Output the (X, Y) coordinate of the center of the cell containing the given text.  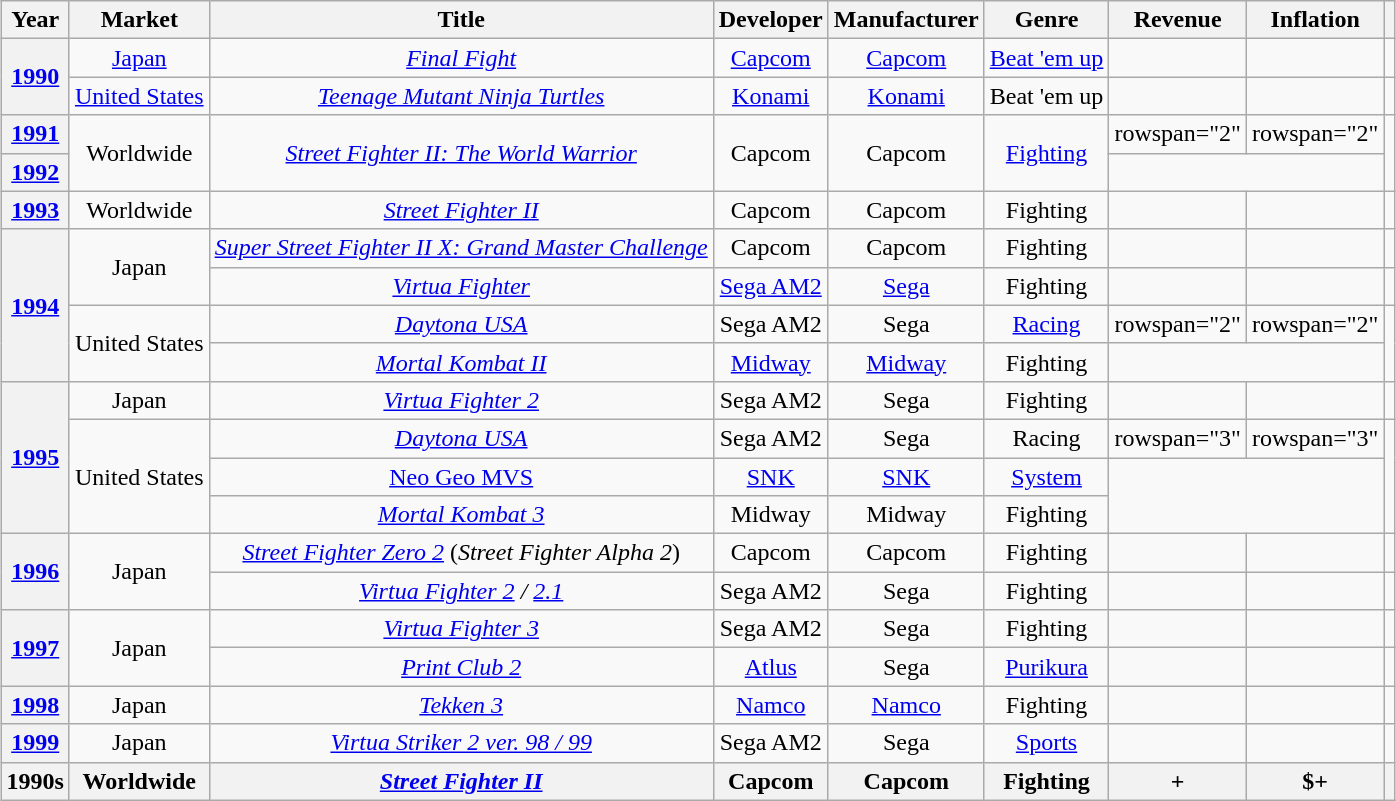
Mortal Kombat 3 (461, 515)
Manufacturer (906, 20)
Virtua Fighter (461, 286)
Neo Geo MVS (461, 477)
1990s (35, 781)
Virtua Fighter 2 (461, 400)
Inflation (1315, 20)
1997 (35, 648)
1998 (35, 705)
+ (1178, 781)
Year (35, 20)
1995 (35, 457)
Street Fighter II: The World Warrior (461, 153)
Market (139, 20)
Developer (770, 20)
Title (461, 20)
Sports (1046, 743)
Mortal Kombat II (461, 362)
1993 (35, 210)
Super Street Fighter II X: Grand Master Challenge (461, 248)
1999 (35, 743)
Virtua Fighter 2 / 2.1 (461, 591)
Teenage Mutant Ninja Turtles (461, 96)
Print Club 2 (461, 667)
Street Fighter Zero 2 (Street Fighter Alpha 2) (461, 553)
1996 (35, 572)
1990 (35, 77)
Virtua Fighter 3 (461, 629)
Final Fight (461, 58)
Revenue (1178, 20)
1992 (35, 172)
Genre (1046, 20)
Purikura (1046, 667)
1994 (35, 305)
Tekken 3 (461, 705)
Virtua Striker 2 ver. 98 / 99 (461, 743)
$+ (1315, 781)
1991 (35, 134)
Atlus (770, 667)
System (1046, 477)
